Extract the (X, Y) coordinate from the center of the cell holding the provided text.  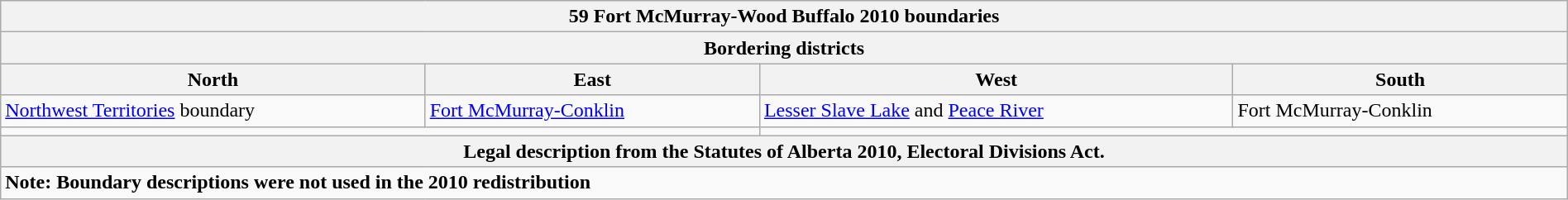
Bordering districts (784, 48)
North (213, 79)
59 Fort McMurray-Wood Buffalo 2010 boundaries (784, 17)
Northwest Territories boundary (213, 111)
South (1400, 79)
Lesser Slave Lake and Peace River (996, 111)
East (592, 79)
Legal description from the Statutes of Alberta 2010, Electoral Divisions Act. (784, 151)
Note: Boundary descriptions were not used in the 2010 redistribution (784, 183)
West (996, 79)
